Pinpoint the cell where the given text exists, returning its [x, y] midpoint coordinate. 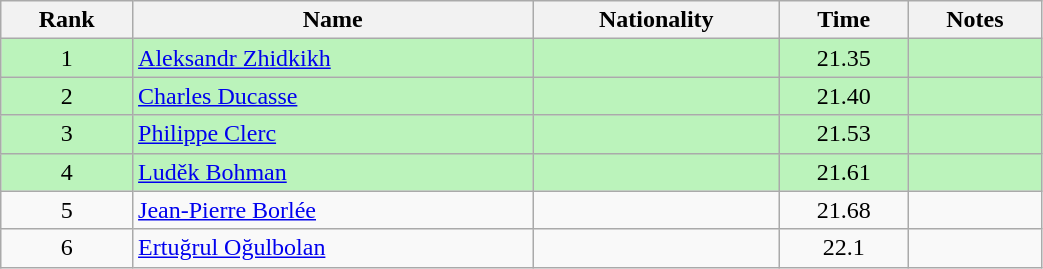
Philippe Clerc [333, 134]
Nationality [656, 20]
6 [67, 248]
21.40 [844, 96]
Rank [67, 20]
21.68 [844, 210]
Notes [975, 20]
Ertuğrul Oğulbolan [333, 248]
Jean-Pierre Borlée [333, 210]
21.35 [844, 58]
5 [67, 210]
1 [67, 58]
2 [67, 96]
21.53 [844, 134]
21.61 [844, 172]
4 [67, 172]
Charles Ducasse [333, 96]
3 [67, 134]
22.1 [844, 248]
Aleksandr Zhidkikh [333, 58]
Name [333, 20]
Luděk Bohman [333, 172]
Time [844, 20]
